Output the (x, y) coordinate of the center of the cell containing the given text.  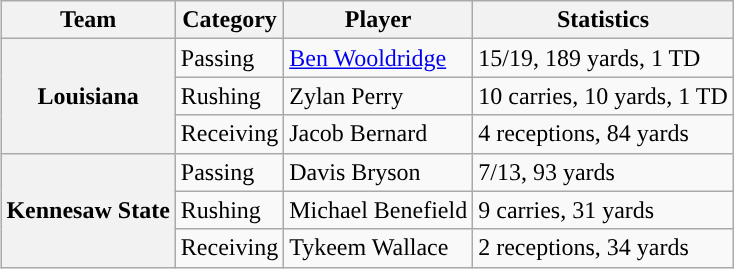
7/13, 93 yards (604, 172)
Jacob Bernard (378, 134)
Tykeem Wallace (378, 248)
10 carries, 10 yards, 1 TD (604, 96)
4 receptions, 84 yards (604, 134)
Ben Wooldridge (378, 58)
Player (378, 20)
Kennesaw State (88, 210)
Team (88, 20)
15/19, 189 yards, 1 TD (604, 58)
Michael Benefield (378, 210)
Davis Bryson (378, 172)
Louisiana (88, 96)
9 carries, 31 yards (604, 210)
Zylan Perry (378, 96)
2 receptions, 34 yards (604, 248)
Statistics (604, 20)
Category (229, 20)
